From the cell containing the given text, extract its center point as [x, y] coordinate. 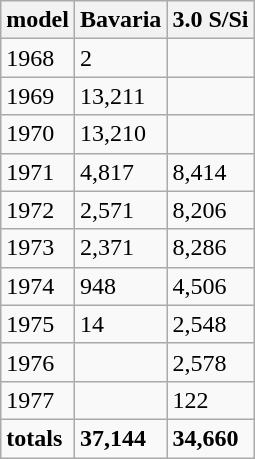
2,371 [120, 248]
2,578 [210, 362]
4,506 [210, 286]
37,144 [120, 438]
1974 [38, 286]
1968 [38, 58]
1969 [38, 96]
1976 [38, 362]
8,414 [210, 172]
2,571 [120, 210]
1973 [38, 248]
948 [120, 286]
2,548 [210, 324]
1970 [38, 134]
122 [210, 400]
13,211 [120, 96]
1977 [38, 400]
1971 [38, 172]
34,660 [210, 438]
4,817 [120, 172]
model [38, 20]
8,286 [210, 248]
8,206 [210, 210]
13,210 [120, 134]
3.0 S/Si [210, 20]
totals [38, 438]
1975 [38, 324]
2 [120, 58]
14 [120, 324]
1972 [38, 210]
Bavaria [120, 20]
